Return [X, Y] of the center of cell containing provided text 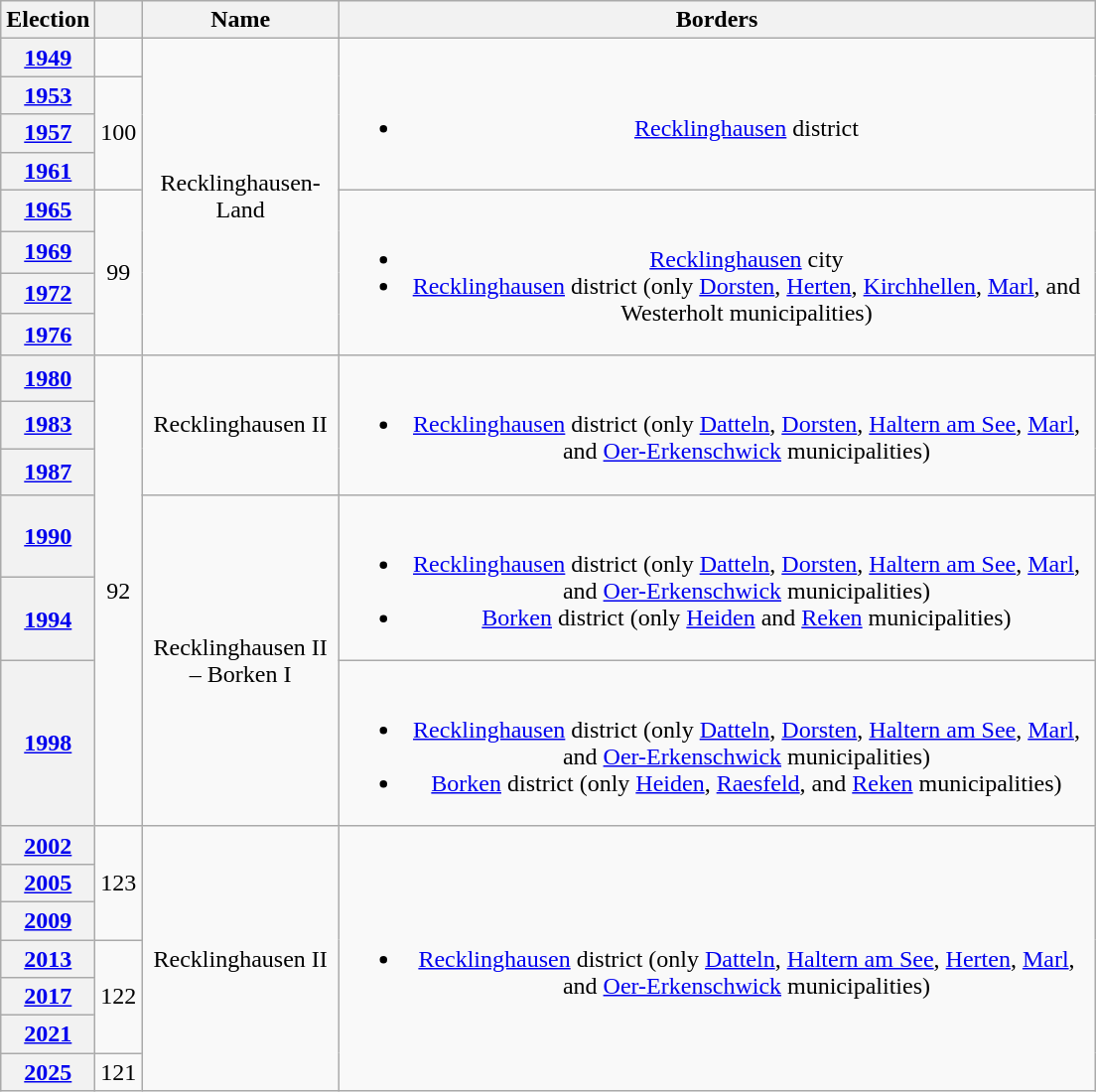
Name [240, 20]
1998 [48, 743]
123 [119, 883]
92 [119, 591]
121 [119, 1072]
2021 [48, 1034]
2002 [48, 845]
100 [119, 133]
Recklinghausen district [717, 114]
Election [48, 20]
1990 [48, 536]
Recklinghausen II – Borken I [240, 660]
2025 [48, 1072]
1949 [48, 58]
Recklinghausen cityRecklinghausen district (only Dorsten, Herten, Kirchhellen, Marl, and Westerholt municipalities) [717, 272]
122 [119, 996]
2017 [48, 997]
1957 [48, 133]
1983 [48, 425]
1994 [48, 619]
1953 [48, 95]
2009 [48, 920]
1972 [48, 294]
1987 [48, 473]
1961 [48, 171]
1976 [48, 335]
Recklinghausen-Land [240, 197]
1980 [48, 379]
Recklinghausen district (only Datteln, Dorsten, Haltern am See, Marl, and Oer-Erkenschwick municipalities) [717, 425]
2005 [48, 883]
1969 [48, 252]
1965 [48, 210]
Recklinghausen district (only Datteln, Haltern am See, Herten, Marl, and Oer-Erkenschwick municipalities) [717, 958]
2013 [48, 958]
Borders [717, 20]
99 [119, 272]
